Search for the cell housing the specified text and yield its (X, Y) center coordinate. 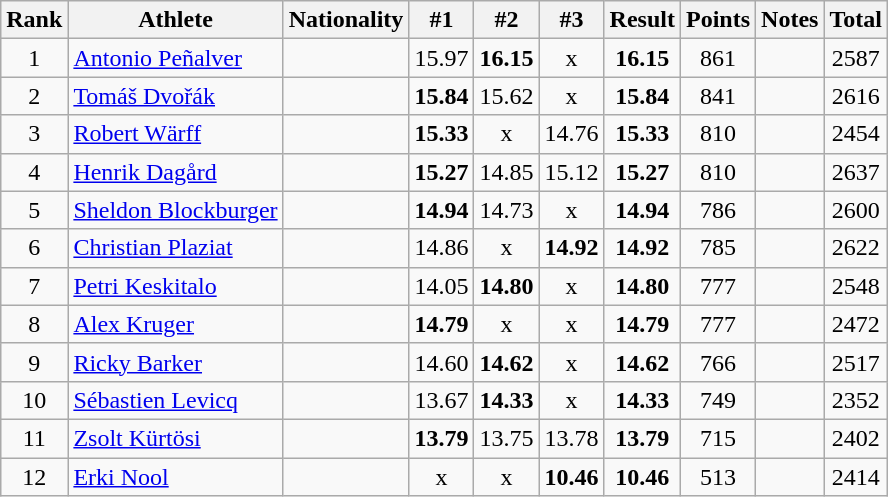
Sheldon Blockburger (176, 210)
861 (718, 58)
2 (34, 96)
Notes (790, 20)
14.76 (572, 134)
Alex Kruger (176, 324)
Total (856, 20)
7 (34, 286)
10 (34, 400)
Ricky Barker (176, 362)
13.78 (572, 438)
Robert Wärff (176, 134)
2402 (856, 438)
Erki Nool (176, 477)
Sébastien Levicq (176, 400)
13.67 (442, 400)
2414 (856, 477)
15.97 (442, 58)
513 (718, 477)
Rank (34, 20)
Nationality (346, 20)
Zsolt Kürtösi (176, 438)
Christian Plaziat (176, 248)
8 (34, 324)
Result (642, 20)
14.86 (442, 248)
Antonio Peñalver (176, 58)
Athlete (176, 20)
786 (718, 210)
715 (718, 438)
2587 (856, 58)
Petri Keskitalo (176, 286)
15.62 (506, 96)
2622 (856, 248)
1 (34, 58)
6 (34, 248)
4 (34, 172)
14.60 (442, 362)
#2 (506, 20)
2637 (856, 172)
15.12 (572, 172)
2472 (856, 324)
2517 (856, 362)
2600 (856, 210)
5 (34, 210)
12 (34, 477)
2548 (856, 286)
14.85 (506, 172)
Points (718, 20)
Tomáš Dvořák (176, 96)
2352 (856, 400)
2454 (856, 134)
841 (718, 96)
#3 (572, 20)
766 (718, 362)
9 (34, 362)
2616 (856, 96)
785 (718, 248)
14.05 (442, 286)
3 (34, 134)
11 (34, 438)
14.73 (506, 210)
Henrik Dagård (176, 172)
749 (718, 400)
#1 (442, 20)
13.75 (506, 438)
